Locate the cell with the specified text and output its (x, y) center coordinate. 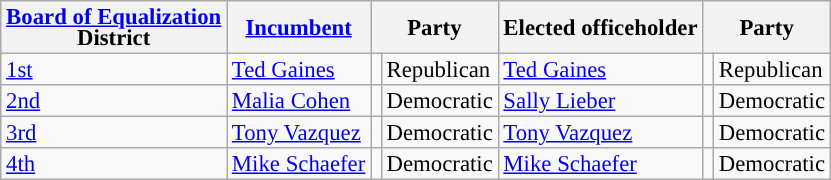
Sally Lieber (600, 101)
4th (114, 164)
1st (114, 70)
Incumbent (299, 28)
Board of Equalization District (114, 28)
Elected officeholder (600, 28)
Malia Cohen (299, 101)
2nd (114, 101)
3rd (114, 133)
